Find where the given text appears and provide that cell's center as [x, y] coordinate. 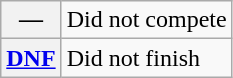
— [31, 20]
Did not finish [146, 58]
DNF [31, 58]
Did not compete [146, 20]
